Capture the cell that displays the provided text and extract its [X, Y] central coordinate. 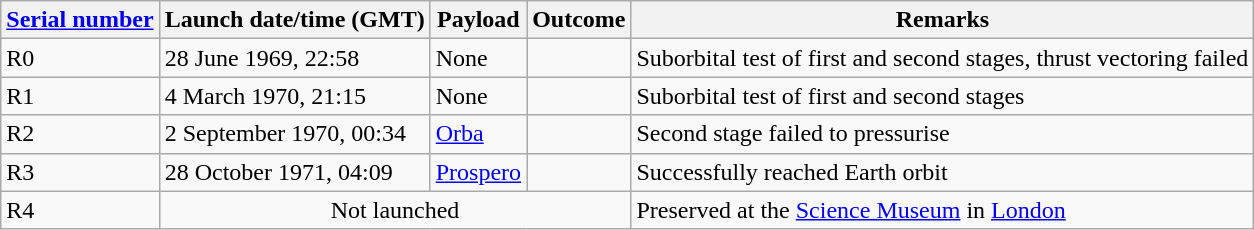
Prospero [478, 172]
R4 [80, 210]
Launch date/time (GMT) [294, 20]
R3 [80, 172]
Serial number [80, 20]
Preserved at the Science Museum in London [942, 210]
Not launched [395, 210]
Suborbital test of first and second stages [942, 96]
Outcome [579, 20]
Orba [478, 134]
28 October 1971, 04:09 [294, 172]
Second stage failed to pressurise [942, 134]
R0 [80, 58]
R1 [80, 96]
Successfully reached Earth orbit [942, 172]
2 September 1970, 00:34 [294, 134]
4 March 1970, 21:15 [294, 96]
Payload [478, 20]
R2 [80, 134]
Suborbital test of first and second stages, thrust vectoring failed [942, 58]
28 June 1969, 22:58 [294, 58]
Remarks [942, 20]
